Return the (x, y) coordinate for the center point of the cell that contains the specified text.  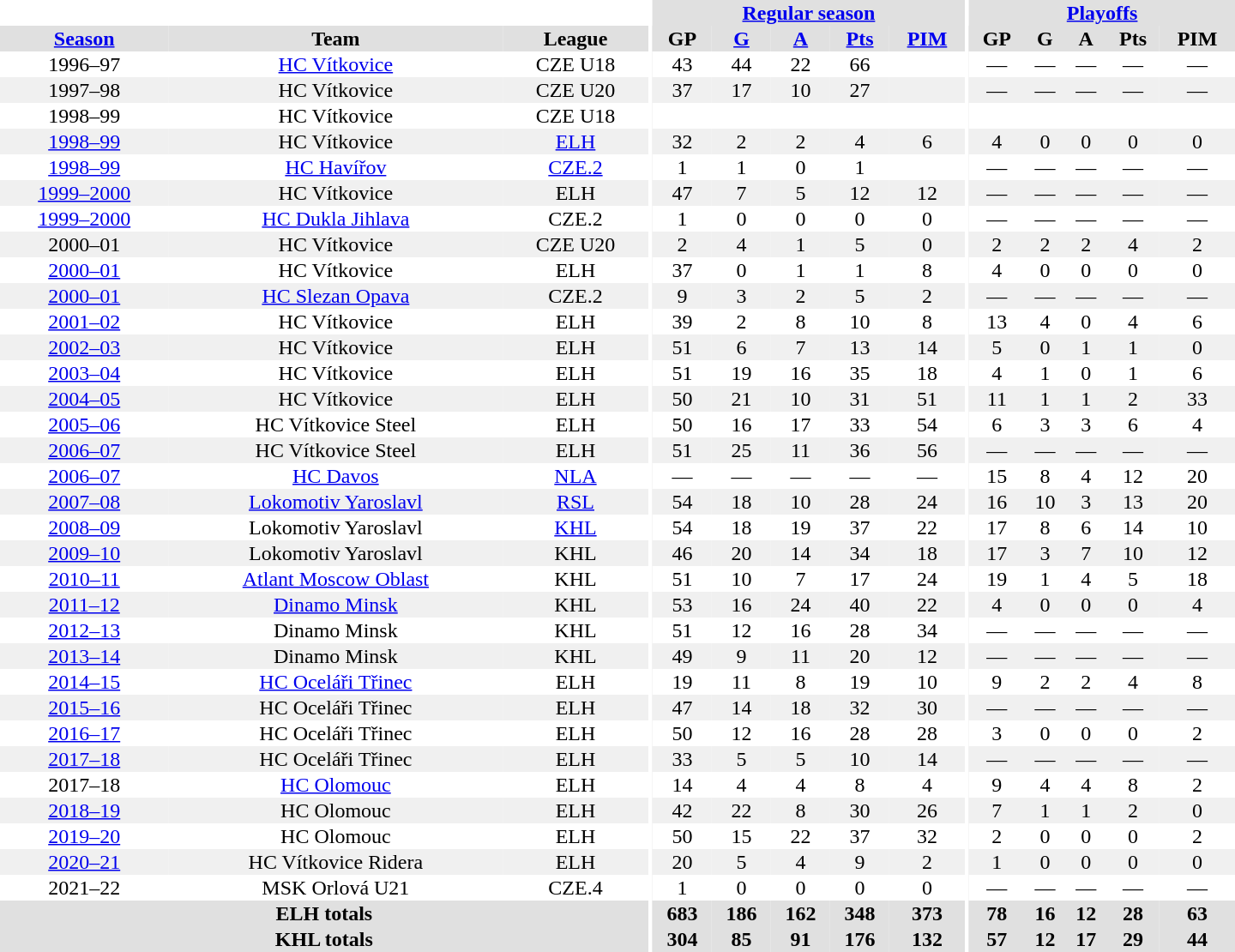
Atlant Moscow Oblast (335, 579)
683 (683, 913)
53 (683, 605)
57 (997, 939)
2021–22 (84, 888)
35 (859, 373)
304 (683, 939)
43 (683, 64)
RSL (575, 502)
21 (741, 399)
27 (859, 90)
91 (801, 939)
MSK Orlová U21 (335, 888)
HC Havířov (335, 167)
42 (683, 810)
63 (1197, 913)
25 (741, 450)
2002–03 (84, 347)
2010–11 (84, 579)
HC Slezan Opava (335, 296)
ELH totals (324, 913)
NLA (575, 476)
2009–10 (84, 553)
2014–15 (84, 682)
373 (927, 913)
49 (683, 656)
Team (335, 39)
2001–02 (84, 322)
HC Vítkovice Ridera (335, 862)
2004–05 (84, 399)
2011–12 (84, 605)
56 (927, 450)
KHL totals (324, 939)
2003–04 (84, 373)
1996–97 (84, 64)
2007–08 (84, 502)
Playoffs (1102, 13)
132 (927, 939)
2015–16 (84, 708)
176 (859, 939)
2012–13 (84, 630)
League (575, 39)
1997–98 (84, 90)
Regular season (809, 13)
2005–06 (84, 425)
2016–17 (84, 733)
78 (997, 913)
66 (859, 64)
2019–20 (84, 836)
40 (859, 605)
2008–09 (84, 527)
36 (859, 450)
HC Dukla Jihlava (335, 219)
Season (84, 39)
39 (683, 322)
29 (1133, 939)
2013–14 (84, 656)
CZE.4 (575, 888)
26 (927, 810)
46 (683, 553)
2020–21 (84, 862)
2018–19 (84, 810)
348 (859, 913)
162 (801, 913)
85 (741, 939)
31 (859, 399)
HC Davos (335, 476)
186 (741, 913)
